Locate the cell with the specified text and output its (x, y) center coordinate. 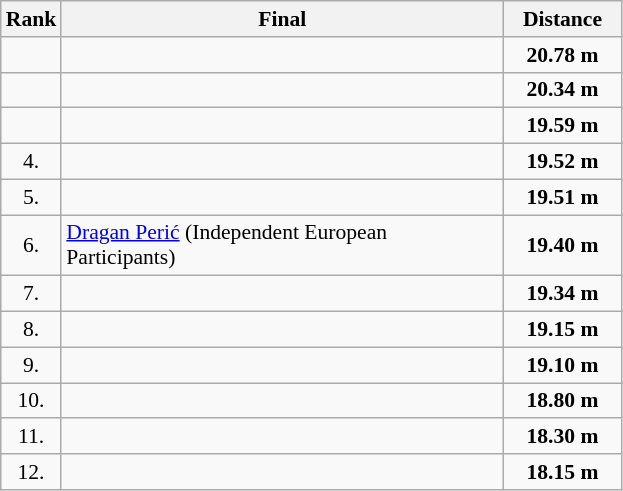
19.10 m (562, 365)
5. (32, 197)
Dragan Perić (Independent European Participants) (282, 246)
11. (32, 437)
19.15 m (562, 330)
9. (32, 365)
18.30 m (562, 437)
Rank (32, 19)
19.40 m (562, 246)
8. (32, 330)
6. (32, 246)
20.34 m (562, 90)
10. (32, 401)
18.15 m (562, 472)
19.59 m (562, 126)
20.78 m (562, 55)
Distance (562, 19)
19.52 m (562, 162)
19.34 m (562, 294)
12. (32, 472)
4. (32, 162)
19.51 m (562, 197)
18.80 m (562, 401)
Final (282, 19)
7. (32, 294)
